Find where the given text appears and provide that cell's center as (x, y) coordinate. 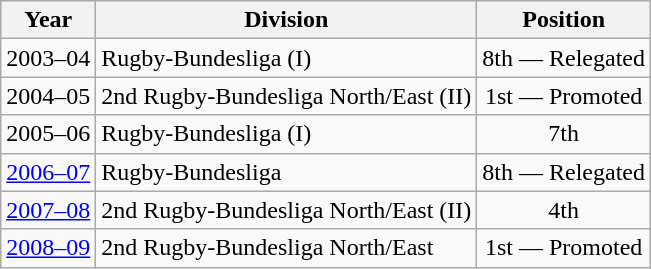
Year (48, 20)
2006–07 (48, 172)
7th (564, 134)
2008–09 (48, 248)
Position (564, 20)
2004–05 (48, 96)
2005–06 (48, 134)
4th (564, 210)
2003–04 (48, 58)
2007–08 (48, 210)
Rugby-Bundesliga (286, 172)
Division (286, 20)
2nd Rugby-Bundesliga North/East (286, 248)
